Return [X, Y] of the center of cell containing provided text 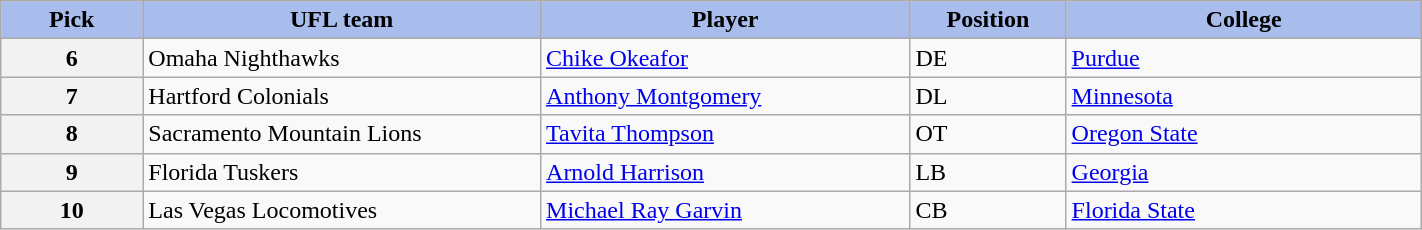
Player [726, 20]
Omaha Nighthawks [342, 58]
Minnesota [1244, 96]
Florida Tuskers [342, 172]
10 [72, 210]
Sacramento Mountain Lions [342, 134]
Pick [72, 20]
OT [988, 134]
9 [72, 172]
Oregon State [1244, 134]
DE [988, 58]
Chike Okeafor [726, 58]
Florida State [1244, 210]
UFL team [342, 20]
Michael Ray Garvin [726, 210]
DL [988, 96]
7 [72, 96]
CB [988, 210]
Las Vegas Locomotives [342, 210]
Tavita Thompson [726, 134]
Georgia [1244, 172]
Position [988, 20]
College [1244, 20]
6 [72, 58]
Purdue [1244, 58]
Anthony Montgomery [726, 96]
Arnold Harrison [726, 172]
8 [72, 134]
LB [988, 172]
Hartford Colonials [342, 96]
